Extract the [X, Y] coordinate from the center of the cell holding the provided text.  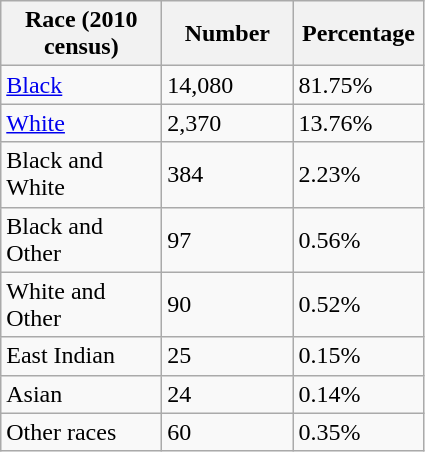
0.56% [358, 240]
Black and White [82, 174]
Number [228, 34]
Percentage [358, 34]
2,370 [228, 123]
White and Other [82, 304]
90 [228, 304]
Race (2010 census) [82, 34]
Asian [82, 394]
White [82, 123]
81.75% [358, 85]
0.15% [358, 356]
0.35% [358, 432]
East Indian [82, 356]
Black and Other [82, 240]
0.14% [358, 394]
60 [228, 432]
13.76% [358, 123]
Other races [82, 432]
14,080 [228, 85]
384 [228, 174]
0.52% [358, 304]
24 [228, 394]
97 [228, 240]
25 [228, 356]
2.23% [358, 174]
Black [82, 85]
